Capture the cell that displays the provided text and extract its [x, y] central coordinate. 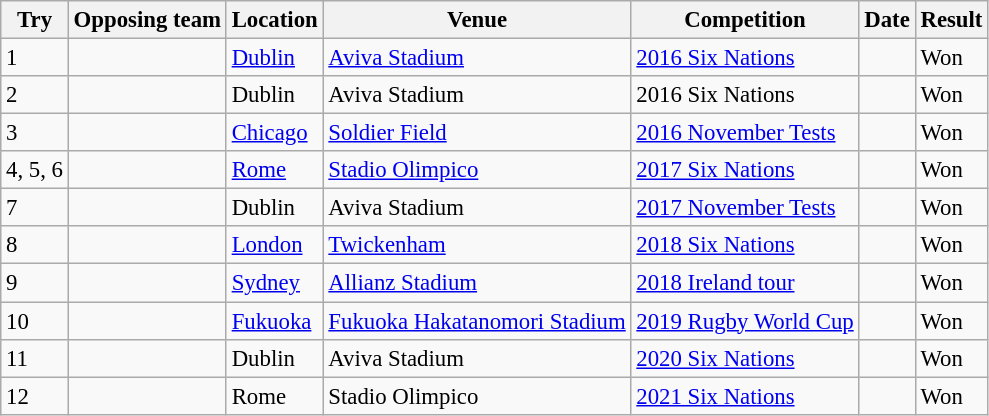
11 [35, 358]
2016 November Tests [745, 133]
2018 Ireland tour [745, 283]
Venue [477, 20]
Chicago [274, 133]
Result [952, 20]
Date [887, 20]
2020 Six Nations [745, 358]
2017 November Tests [745, 208]
Sydney [274, 283]
3 [35, 133]
London [274, 245]
Allianz Stadium [477, 283]
Twickenham [477, 245]
Soldier Field [477, 133]
Location [274, 20]
12 [35, 396]
Competition [745, 20]
2019 Rugby World Cup [745, 321]
Try [35, 20]
9 [35, 283]
2018 Six Nations [745, 245]
2021 Six Nations [745, 396]
2017 Six Nations [745, 170]
10 [35, 321]
1 [35, 58]
2 [35, 95]
7 [35, 208]
8 [35, 245]
4, 5, 6 [35, 170]
Fukuoka [274, 321]
Fukuoka Hakatanomori Stadium [477, 321]
Opposing team [147, 20]
